Return (x, y) of the center of cell containing provided text 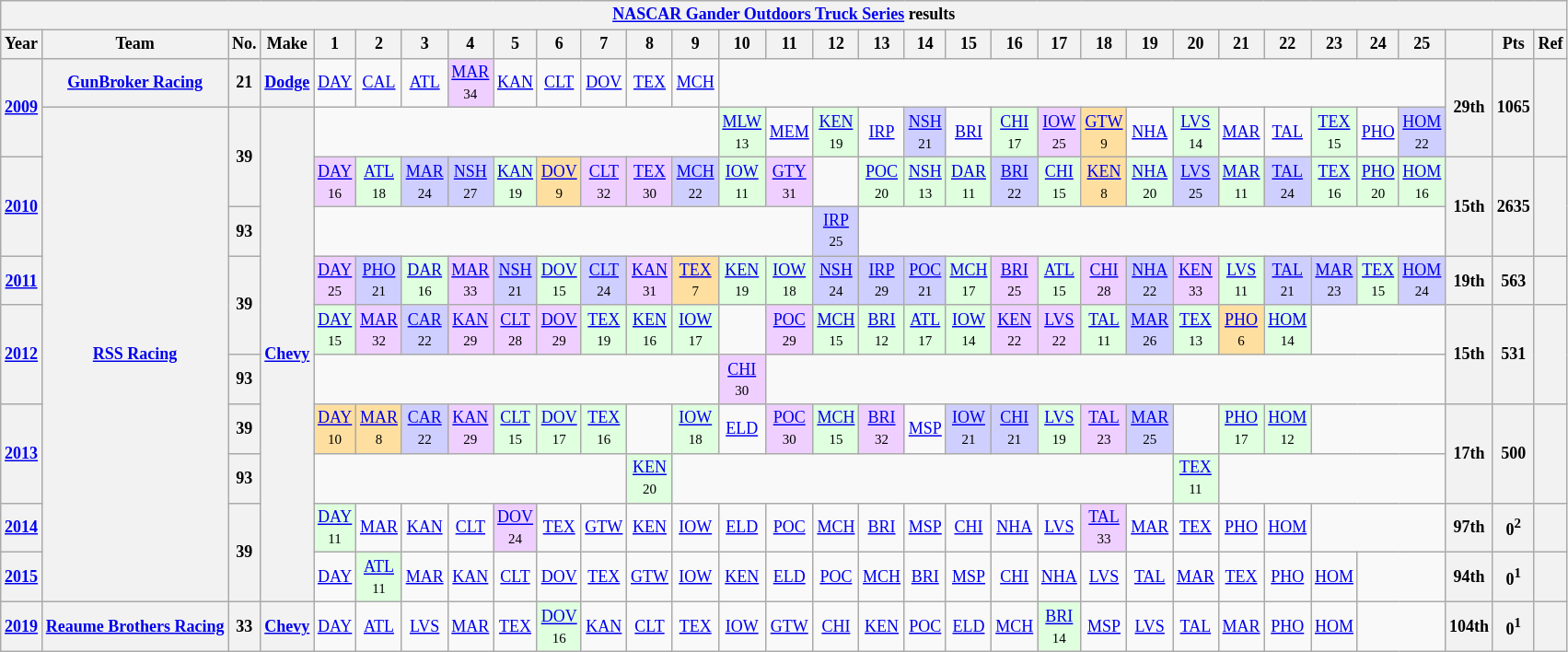
CHI30 (742, 379)
ATL18 (379, 181)
8 (650, 44)
No. (245, 44)
104th (1469, 626)
BRI25 (1015, 281)
19 (1150, 44)
19th (1469, 281)
DAR16 (424, 281)
22 (1287, 44)
9 (695, 44)
DOV17 (559, 429)
14 (924, 44)
MAR23 (1335, 281)
BRI12 (882, 330)
POC30 (789, 429)
LVS25 (1196, 181)
KAN31 (650, 281)
TAL23 (1104, 429)
Dodge (287, 83)
DOV15 (559, 281)
KAN19 (516, 181)
IOW25 (1060, 133)
4 (470, 44)
NHA20 (1150, 181)
20 (1196, 44)
1 (335, 44)
LVS14 (1196, 133)
TEX7 (695, 281)
IOW21 (969, 429)
3 (424, 44)
TEX13 (1196, 330)
NASCAR Gander Outdoors Truck Series results (784, 15)
BRI32 (882, 429)
LVS19 (1060, 429)
24 (1377, 44)
MAR11 (1241, 181)
KEN16 (650, 330)
2019 (22, 626)
ATL17 (924, 330)
25 (1422, 44)
CAL (379, 83)
POC20 (882, 181)
ATL11 (379, 577)
KEN8 (1104, 181)
LVS11 (1241, 281)
DAY15 (335, 330)
LVS22 (1060, 330)
2013 (22, 453)
POC29 (789, 330)
TEX11 (1196, 478)
15 (969, 44)
TAL11 (1104, 330)
TAL24 (1287, 181)
NSH24 (836, 281)
IOW11 (742, 181)
18 (1104, 44)
MAR24 (424, 181)
33 (245, 626)
500 (1514, 453)
CHI17 (1015, 133)
MLW13 (742, 133)
PHO20 (1377, 181)
2635 (1514, 206)
TAL21 (1287, 281)
Make (287, 44)
HOM24 (1422, 281)
531 (1514, 354)
TEX30 (650, 181)
TAL33 (1104, 528)
CHI28 (1104, 281)
CHI21 (1015, 429)
HOM22 (1422, 133)
PHO17 (1241, 429)
MAR25 (1150, 429)
IRP25 (836, 231)
2015 (22, 577)
RSS Racing (134, 355)
PHO6 (1241, 330)
Pts (1514, 44)
CLT32 (604, 181)
CLT24 (604, 281)
6 (559, 44)
Reaume Brothers Racing (134, 626)
MCH17 (969, 281)
NSH27 (470, 181)
MAR32 (379, 330)
29th (1469, 107)
ATL15 (1060, 281)
HOM16 (1422, 181)
MAR8 (379, 429)
Ref (1551, 44)
94th (1469, 577)
NHA22 (1150, 281)
POC21 (924, 281)
2011 (22, 281)
563 (1514, 281)
DAY16 (335, 181)
2009 (22, 107)
KEN22 (1015, 330)
KEN20 (650, 478)
GTW9 (1104, 133)
DOV16 (559, 626)
2 (379, 44)
MCH22 (695, 181)
PHO21 (379, 281)
HOM12 (1287, 429)
IRP (882, 133)
DAY10 (335, 429)
NSH13 (924, 181)
DAR11 (969, 181)
GTY31 (789, 181)
2014 (22, 528)
MAR33 (470, 281)
MEM (789, 133)
Year (22, 44)
CLT28 (516, 330)
DAY25 (335, 281)
2012 (22, 354)
DOV24 (516, 528)
CLT15 (516, 429)
02 (1514, 528)
IRP29 (882, 281)
BRI22 (1015, 181)
11 (789, 44)
IOW14 (969, 330)
MAR34 (470, 83)
7 (604, 44)
Team (134, 44)
DOV9 (559, 181)
23 (1335, 44)
10 (742, 44)
1065 (1514, 107)
BRI14 (1060, 626)
97th (1469, 528)
17 (1060, 44)
17th (1469, 453)
2010 (22, 206)
TEX19 (604, 330)
HOM14 (1287, 330)
IOW17 (695, 330)
GunBroker Racing (134, 83)
16 (1015, 44)
13 (882, 44)
DAY11 (335, 528)
5 (516, 44)
CHI15 (1060, 181)
MAR26 (1150, 330)
DOV29 (559, 330)
KEN33 (1196, 281)
12 (836, 44)
